Capture the cell that displays the provided text and extract its [x, y] central coordinate. 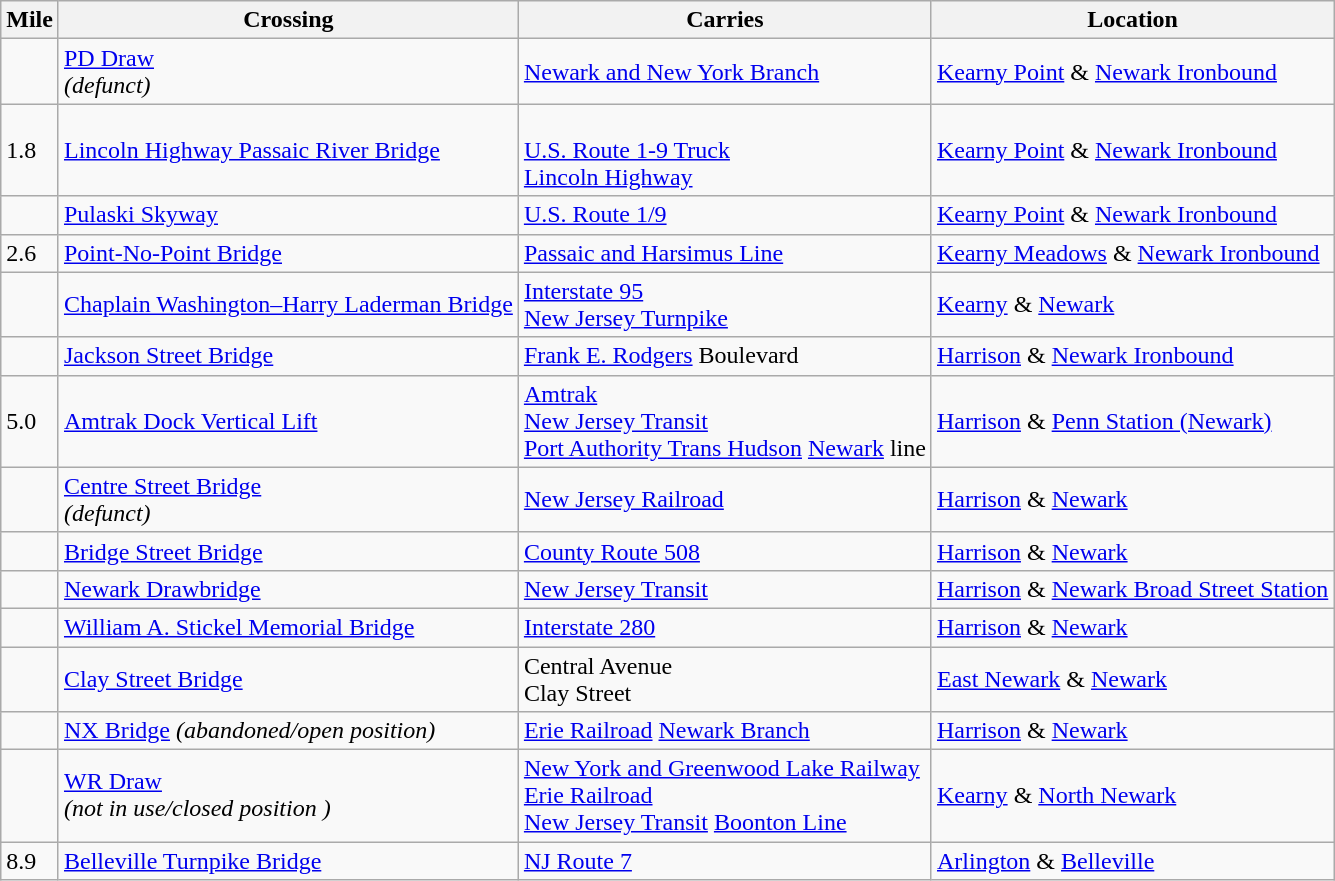
Harrison & Penn Station (Newark) [1132, 421]
Frank E. Rodgers Boulevard [724, 356]
Belleville Turnpike Bridge [288, 861]
1.8 [30, 150]
Harrison & Newark Broad Street Station [1132, 589]
Kearny & North Newark [1132, 796]
Newark and New York Branch [724, 72]
Interstate 280 [724, 627]
U.S. Route 1-9 TruckLincoln Highway [724, 150]
Carries [724, 20]
Point-No-Point Bridge [288, 253]
County Route 508 [724, 551]
NX Bridge (abandoned/open position) [288, 731]
Amtrak Dock Vertical Lift [288, 421]
East Newark & Newark [1132, 678]
Passaic and Harsimus Line [724, 253]
New Jersey Railroad [724, 500]
2.6 [30, 253]
Kearny Meadows & Newark Ironbound [1132, 253]
Lincoln Highway Passaic River Bridge [288, 150]
Kearny & Newark [1132, 304]
Chaplain Washington–Harry Laderman Bridge [288, 304]
Mile [30, 20]
Arlington & Belleville [1132, 861]
New Jersey Transit [724, 589]
New York and Greenwood Lake RailwayErie Railroad New Jersey Transit Boonton Line [724, 796]
U.S. Route 1/9 [724, 215]
Pulaski Skyway [288, 215]
NJ Route 7 [724, 861]
Jackson Street Bridge [288, 356]
WR Draw(not in use/closed position ) [288, 796]
Bridge Street Bridge [288, 551]
Centre Street Bridge(defunct) [288, 500]
Clay Street Bridge [288, 678]
Location [1132, 20]
William A. Stickel Memorial Bridge [288, 627]
5.0 [30, 421]
8.9 [30, 861]
Interstate 95New Jersey Turnpike [724, 304]
AmtrakNew Jersey TransitPort Authority Trans Hudson Newark line [724, 421]
Crossing [288, 20]
Central AvenueClay Street [724, 678]
PD Draw (defunct) [288, 72]
Erie Railroad Newark Branch [724, 731]
Harrison & Newark Ironbound [1132, 356]
Newark Drawbridge [288, 589]
